Identify which cell holds the provided text, then report its (X, Y) central coordinate. 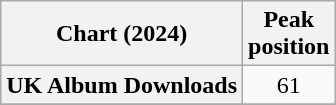
Peakposition (289, 34)
Chart (2024) (122, 34)
61 (289, 85)
UK Album Downloads (122, 85)
